Identify which cell holds the provided text, then report its [X, Y] central coordinate. 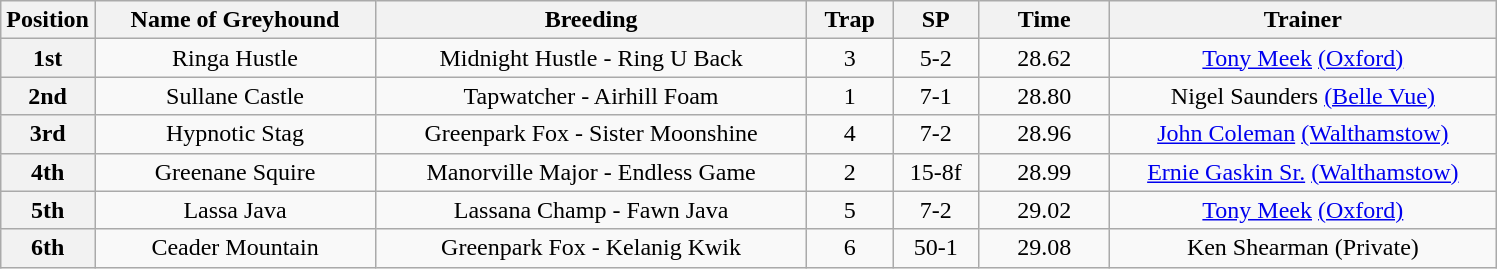
1st [48, 58]
3 [850, 58]
Ken Shearman (Private) [1303, 248]
Lassana Champ - Fawn Java [592, 210]
28.96 [1044, 134]
Trainer [1303, 20]
Greenpark Fox - Sister Moonshine [592, 134]
4 [850, 134]
5 [850, 210]
29.02 [1044, 210]
Greenane Squire [234, 172]
6th [48, 248]
Hypnotic Stag [234, 134]
7-1 [936, 96]
5-2 [936, 58]
Sullane Castle [234, 96]
Ernie Gaskin Sr. (Walthamstow) [1303, 172]
4th [48, 172]
28.80 [1044, 96]
Nigel Saunders (Belle Vue) [1303, 96]
29.08 [1044, 248]
Midnight Hustle - Ring U Back [592, 58]
15-8f [936, 172]
SP [936, 20]
Position [48, 20]
John Coleman (Walthamstow) [1303, 134]
Lassa Java [234, 210]
28.99 [1044, 172]
3rd [48, 134]
Name of Greyhound [234, 20]
2 [850, 172]
50-1 [936, 248]
6 [850, 248]
2nd [48, 96]
5th [48, 210]
Time [1044, 20]
1 [850, 96]
Manorville Major - Endless Game [592, 172]
28.62 [1044, 58]
Ceader Mountain [234, 248]
Tapwatcher - Airhill Foam [592, 96]
Breeding [592, 20]
Trap [850, 20]
Ringa Hustle [234, 58]
Greenpark Fox - Kelanig Kwik [592, 248]
